Return the [x, y] coordinate for the center point of the cell that contains the specified text.  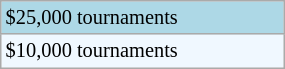
$10,000 tournaments [142, 51]
$25,000 tournaments [142, 17]
